For the text-containing cell, return its midpoint in (x, y) coordinate format. 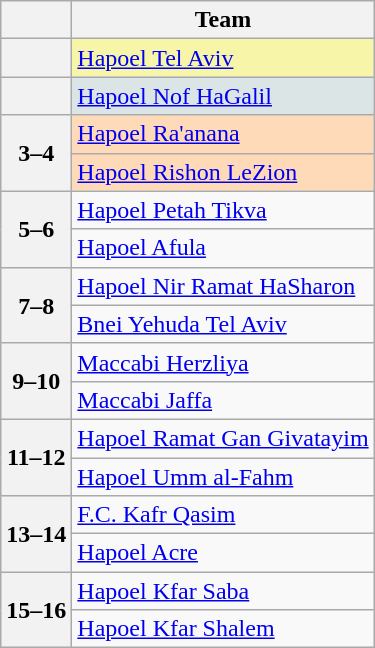
5–6 (36, 229)
F.C. Kafr Qasim (223, 515)
Maccabi Jaffa (223, 400)
Hapoel Kfar Shalem (223, 629)
Hapoel Umm al-Fahm (223, 477)
Hapoel Ramat Gan Givatayim (223, 438)
Hapoel Ra'anana (223, 134)
Bnei Yehuda Tel Aviv (223, 324)
Team (223, 20)
Hapoel Kfar Saba (223, 591)
7–8 (36, 305)
Maccabi Herzliya (223, 362)
Hapoel Acre (223, 553)
3–4 (36, 153)
Hapoel Petah Tikva (223, 210)
Hapoel Rishon LeZion (223, 172)
13–14 (36, 534)
15–16 (36, 610)
9–10 (36, 381)
Hapoel Tel Aviv (223, 58)
Hapoel Afula (223, 248)
Hapoel Nir Ramat HaSharon (223, 286)
Hapoel Nof HaGalil (223, 96)
11–12 (36, 457)
